Pinpoint the cell where the given text exists, returning its [x, y] midpoint coordinate. 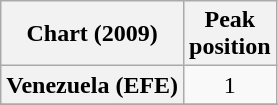
Peak position [230, 34]
Venezuela (EFE) [92, 85]
Chart (2009) [92, 34]
1 [230, 85]
